Find where the given text appears and provide that cell's center as (X, Y) coordinate. 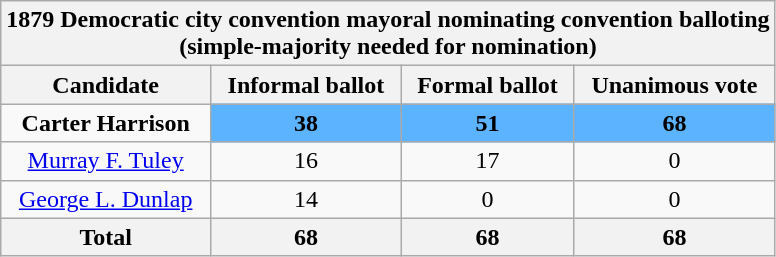
14 (306, 199)
38 (306, 123)
51 (487, 123)
Carter Harrison (106, 123)
17 (487, 161)
1879 Democratic city convention mayoral nominating convention balloting(simple-majority needed for nomination) (388, 34)
Formal ballot (487, 85)
Unanimous vote (674, 85)
16 (306, 161)
Candidate (106, 85)
Murray F. Tuley (106, 161)
Total (106, 237)
George L. Dunlap (106, 199)
Informal ballot (306, 85)
